Capture the cell that displays the provided text and extract its [x, y] central coordinate. 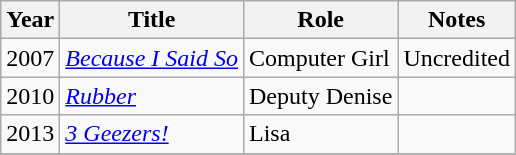
Notes [457, 20]
2010 [30, 96]
2013 [30, 134]
Rubber [152, 96]
Computer Girl [320, 58]
Lisa [320, 134]
Year [30, 20]
3 Geezers! [152, 134]
Because I Said So [152, 58]
Title [152, 20]
2007 [30, 58]
Uncredited [457, 58]
Role [320, 20]
Deputy Denise [320, 96]
